Provide the [X, Y] coordinate of the cell's center where the given text is located.  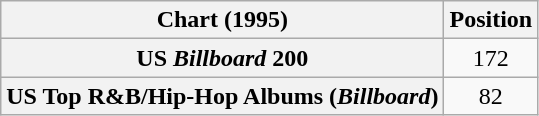
Chart (1995) [222, 20]
US Billboard 200 [222, 58]
Position [491, 20]
82 [491, 96]
172 [491, 58]
US Top R&B/Hip-Hop Albums (Billboard) [222, 96]
